Return (X, Y) of the center of cell containing provided text 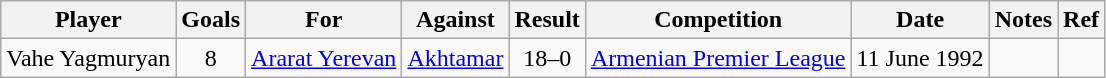
Akhtamar (456, 58)
Result (547, 20)
Notes (1023, 20)
Ararat Yerevan (324, 58)
Ref (1082, 20)
Competition (718, 20)
For (324, 20)
Goals (211, 20)
11 June 1992 (920, 58)
18–0 (547, 58)
Armenian Premier League (718, 58)
Date (920, 20)
Player (88, 20)
8 (211, 58)
Against (456, 20)
Vahe Yagmuryan (88, 58)
